Pinpoint the cell where the given text exists, returning its (X, Y) midpoint coordinate. 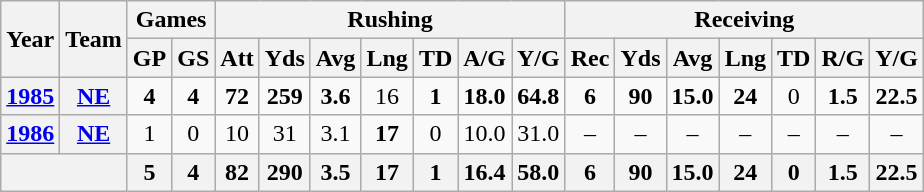
58.0 (539, 172)
Att (237, 58)
16 (387, 96)
64.8 (539, 96)
R/G (843, 58)
10 (237, 134)
290 (284, 172)
Year (30, 39)
A/G (485, 58)
1986 (30, 134)
Team (94, 39)
259 (284, 96)
82 (237, 172)
31 (284, 134)
3.1 (336, 134)
31.0 (539, 134)
GS (194, 58)
3.5 (336, 172)
5 (149, 172)
72 (237, 96)
18.0 (485, 96)
Rec (590, 58)
Games (170, 20)
3.6 (336, 96)
Receiving (744, 20)
10.0 (485, 134)
1985 (30, 96)
GP (149, 58)
Rushing (390, 20)
16.4 (485, 172)
